Find where the given text appears and provide that cell's center as (x, y) coordinate. 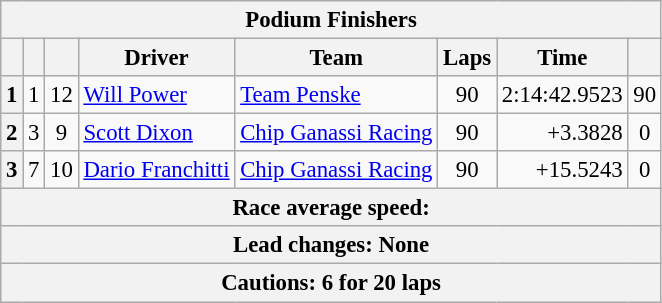
Podium Finishers (332, 20)
Time (562, 58)
9 (62, 133)
Cautions: 6 for 20 laps (332, 283)
2:14:42.9523 (562, 95)
Dario Franchitti (156, 170)
Laps (468, 58)
Team (336, 58)
10 (62, 170)
+3.3828 (562, 133)
12 (62, 95)
2 (12, 133)
7 (34, 170)
Will Power (156, 95)
+15.5243 (562, 170)
Scott Dixon (156, 133)
Driver (156, 58)
Team Penske (336, 95)
Race average speed: (332, 208)
Lead changes: None (332, 245)
